Return the (x, y) coordinate for the center point of the cell that contains the specified text.  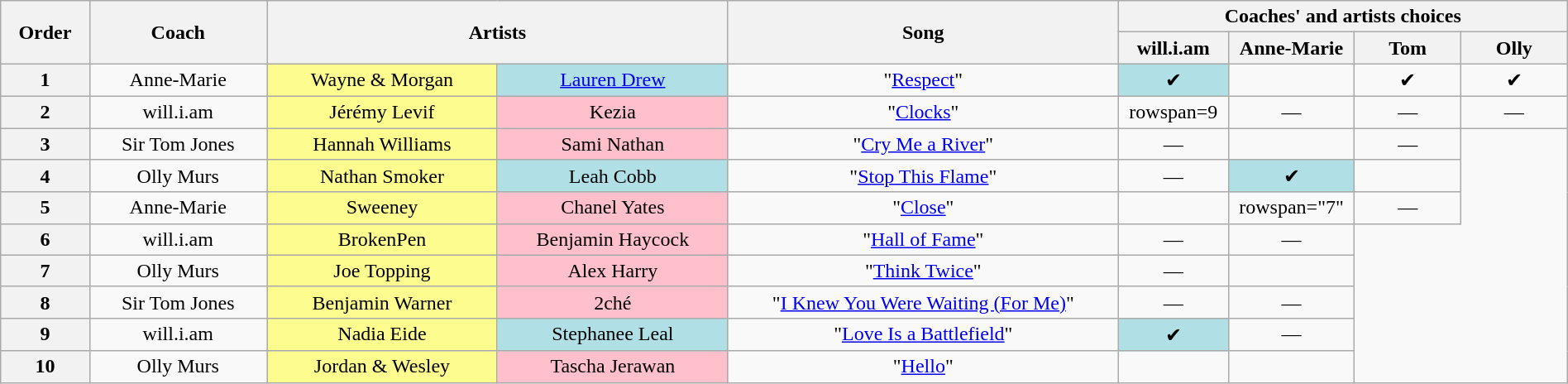
Tascha Jerawan (612, 367)
Coaches' and artists choices (1343, 17)
"Stop This Flame" (923, 176)
Order (45, 32)
"I Knew You Were Waiting (For Me)" (923, 302)
10 (45, 367)
Benjamin Warner (382, 302)
2 (45, 112)
Sami Nathan (612, 143)
Jordan & Wesley (382, 367)
Kezia (612, 112)
Jérémy Levif (382, 112)
Song (923, 32)
Olly (1513, 48)
"Clocks" (923, 112)
Chanel Yates (612, 208)
8 (45, 302)
rowspan="7" (1292, 208)
Tom (1408, 48)
Leah Cobb (612, 176)
Alex Harry (612, 271)
9 (45, 334)
Hannah Williams (382, 143)
Lauren Drew (612, 80)
4 (45, 176)
3 (45, 143)
"Close" (923, 208)
1 (45, 80)
"Hello" (923, 367)
rowspan=9 (1173, 112)
Wayne & Morgan (382, 80)
Joe Topping (382, 271)
"Hall of Fame" (923, 239)
Nathan Smoker (382, 176)
6 (45, 239)
"Cry Me a River" (923, 143)
Coach (179, 32)
Artists (498, 32)
"Think Twice" (923, 271)
Benjamin Haycock (612, 239)
"Love Is a Battlefield" (923, 334)
"Respect" (923, 80)
Stephanee Leal (612, 334)
Sweeney (382, 208)
2ché (612, 302)
7 (45, 271)
BrokenPen (382, 239)
Nadia Eide (382, 334)
5 (45, 208)
